Search for the cell housing the specified text and yield its (x, y) center coordinate. 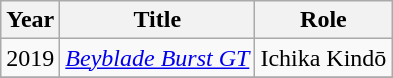
Year (30, 20)
2019 (30, 58)
Role (324, 20)
Beyblade Burst GT (158, 58)
Ichika Kindō (324, 58)
Title (158, 20)
